From the cell containing the given text, extract its center point as [x, y] coordinate. 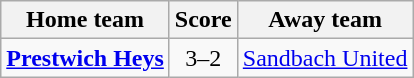
Away team [325, 20]
Prestwich Heys [86, 58]
Sandbach United [325, 58]
3–2 [203, 58]
Home team [86, 20]
Score [203, 20]
